Return [X, Y] of the center of cell containing provided text 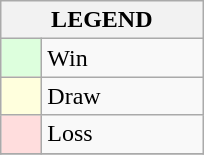
Loss [122, 134]
Win [122, 58]
LEGEND [102, 20]
Draw [122, 96]
